Pinpoint the cell where the given text exists, returning its (x, y) midpoint coordinate. 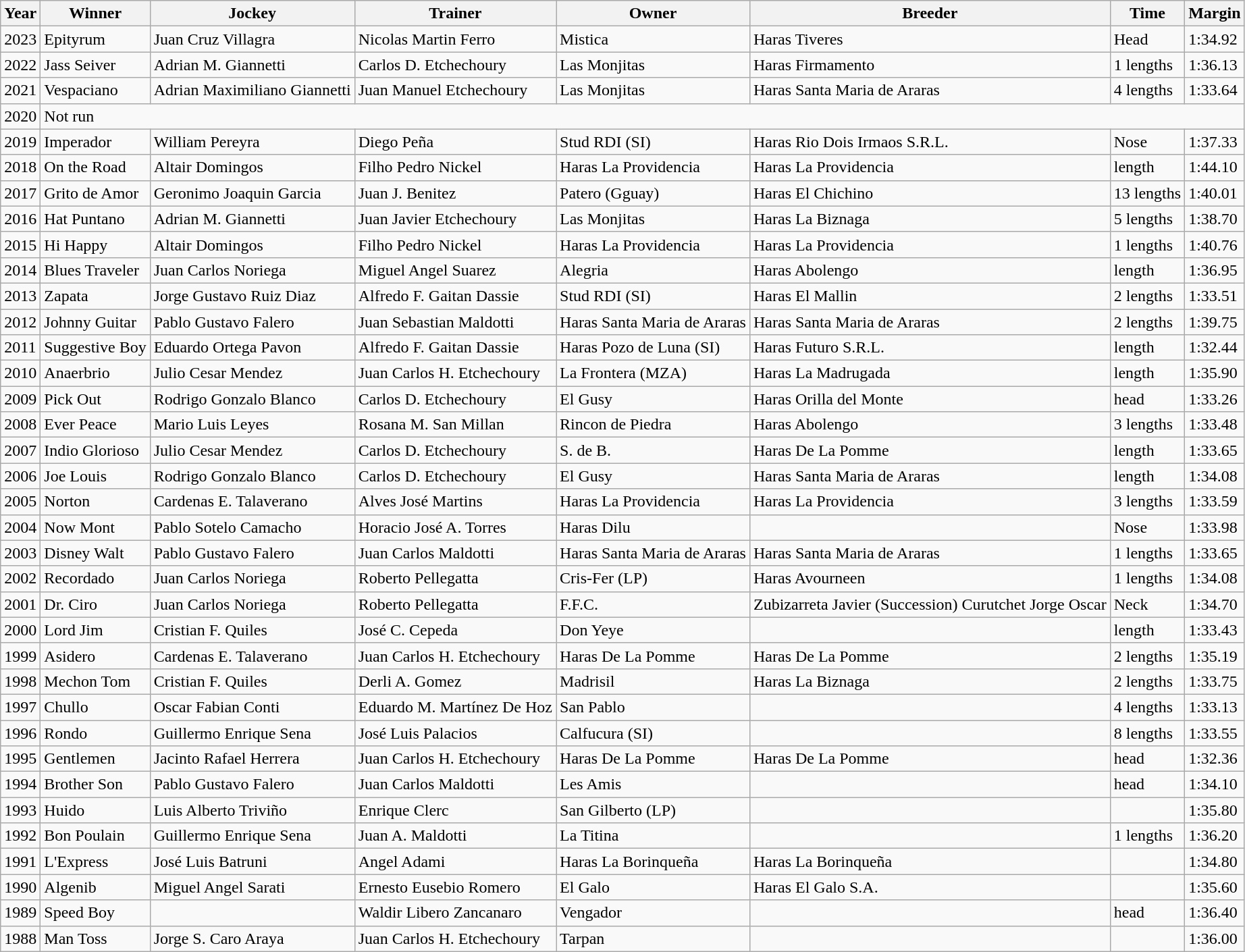
1:33.55 (1215, 733)
1999 (20, 656)
José Luis Palacios (455, 733)
1997 (20, 707)
1:36.00 (1215, 938)
Indio Glorioso (95, 450)
Angel Adami (455, 862)
1994 (20, 785)
2002 (20, 579)
Haras Avourneen (930, 579)
Les Amis (654, 785)
Head (1147, 39)
Eduardo M. Martínez De Hoz (455, 707)
1:36.95 (1215, 270)
Not run (643, 116)
Hat Puntano (95, 219)
1991 (20, 862)
1:33.64 (1215, 90)
1:36.20 (1215, 836)
José C. Cepeda (455, 630)
1996 (20, 733)
2019 (20, 142)
L'Express (95, 862)
Algenib (95, 887)
1:33.26 (1215, 399)
1989 (20, 913)
Jacinto Rafael Herrera (253, 759)
8 lengths (1147, 733)
Juan Manuel Etchechoury (455, 90)
1998 (20, 681)
1:38.70 (1215, 219)
Geronimo Joaquin Garcia (253, 193)
1:40.01 (1215, 193)
2010 (20, 373)
Epityrum (95, 39)
Now Mont (95, 527)
1:40.76 (1215, 244)
1:35.80 (1215, 810)
Lord Jim (95, 630)
Chullo (95, 707)
1:33.59 (1215, 502)
2020 (20, 116)
2000 (20, 630)
Haras El Chichino (930, 193)
2008 (20, 425)
Haras Firmamento (930, 65)
Adrian Maximiliano Giannetti (253, 90)
Jorge S. Caro Araya (253, 938)
Asidero (95, 656)
Pick Out (95, 399)
Tarpan (654, 938)
Anaerbrio (95, 373)
Gentlemen (95, 759)
Man Toss (95, 938)
San Gilberto (LP) (654, 810)
1:33.48 (1215, 425)
Neck (1147, 604)
Rincon de Piedra (654, 425)
1995 (20, 759)
Rondo (95, 733)
Vespaciano (95, 90)
Cris-Fer (LP) (654, 579)
La Frontera (MZA) (654, 373)
Time (1147, 14)
Trainer (455, 14)
Jorge Gustavo Ruiz Diaz (253, 296)
1:35.90 (1215, 373)
Jass Seiver (95, 65)
Zubizarreta Javier (Succession) Curutchet Jorge Oscar (930, 604)
2023 (20, 39)
2017 (20, 193)
Calfucura (SI) (654, 733)
2001 (20, 604)
1990 (20, 887)
Luis Alberto Triviño (253, 810)
Mechon Tom (95, 681)
13 lengths (1147, 193)
Hi Happy (95, 244)
Haras Futuro S.R.L. (930, 348)
On the Road (95, 167)
Miguel Angel Sarati (253, 887)
Dr. Ciro (95, 604)
Brother Son (95, 785)
Waldir Libero Zancanaro (455, 913)
2006 (20, 476)
Jockey (253, 14)
1:34.80 (1215, 862)
Year (20, 14)
Juan Javier Etchechoury (455, 219)
Ernesto Eusebio Romero (455, 887)
2022 (20, 65)
2004 (20, 527)
2009 (20, 399)
2005 (20, 502)
2003 (20, 553)
1:34.10 (1215, 785)
Speed Boy (95, 913)
1:36.40 (1215, 913)
Madrisil (654, 681)
1:36.13 (1215, 65)
Haras El Mallin (930, 296)
Mario Luis Leyes (253, 425)
Recordado (95, 579)
Juan Sebastian Maldotti (455, 322)
Margin (1215, 14)
2012 (20, 322)
Imperador (95, 142)
Haras Dilu (654, 527)
2011 (20, 348)
Owner (654, 14)
1:39.75 (1215, 322)
Juan A. Maldotti (455, 836)
San Pablo (654, 707)
Juan Cruz Villagra (253, 39)
Breeder (930, 14)
F.F.C. (654, 604)
Mistica (654, 39)
Patero (Gguay) (654, 193)
1:35.19 (1215, 656)
Horacio José A. Torres (455, 527)
1:32.44 (1215, 348)
Ever Peace (95, 425)
Grito de Amor (95, 193)
Oscar Fabian Conti (253, 707)
2015 (20, 244)
Alves José Martins (455, 502)
Haras Pozo de Luna (SI) (654, 348)
Suggestive Boy (95, 348)
Rosana M. San Millan (455, 425)
Don Yeye (654, 630)
1:33.75 (1215, 681)
Diego Peña (455, 142)
Juan J. Benitez (455, 193)
5 lengths (1147, 219)
Alegria (654, 270)
2007 (20, 450)
Disney Walt (95, 553)
Winner (95, 14)
Haras El Galo S.A. (930, 887)
2013 (20, 296)
El Galo (654, 887)
Blues Traveler (95, 270)
1:33.43 (1215, 630)
William Pereyra (253, 142)
2021 (20, 90)
1:44.10 (1215, 167)
1:34.92 (1215, 39)
José Luis Batruni (253, 862)
Pablo Sotelo Camacho (253, 527)
Nicolas Martin Ferro (455, 39)
Miguel Angel Suarez (455, 270)
Haras Tiveres (930, 39)
Joe Louis (95, 476)
1:33.51 (1215, 296)
1993 (20, 810)
1:32.36 (1215, 759)
2018 (20, 167)
Zapata (95, 296)
1988 (20, 938)
Haras Orilla del Monte (930, 399)
1:33.98 (1215, 527)
Haras Rio Dois Irmaos S.R.L. (930, 142)
Enrique Clerc (455, 810)
2016 (20, 219)
1:34.70 (1215, 604)
1:37.33 (1215, 142)
Huido (95, 810)
S. de B. (654, 450)
Eduardo Ortega Pavon (253, 348)
Johnny Guitar (95, 322)
La Titina (654, 836)
Haras La Madrugada (930, 373)
Bon Poulain (95, 836)
1992 (20, 836)
2014 (20, 270)
1:35.60 (1215, 887)
Vengador (654, 913)
Norton (95, 502)
1:33.13 (1215, 707)
Derli A. Gomez (455, 681)
